Extract the [x, y] coordinate from the center of the cell holding the provided text.  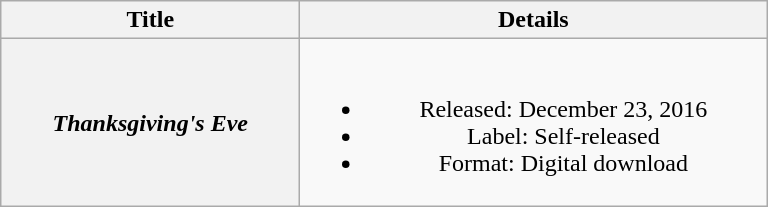
Thanksgiving's Eve [150, 122]
Title [150, 20]
Released: December 23, 2016Label: Self-releasedFormat: Digital download [534, 122]
Details [534, 20]
